Output the [x, y] coordinate of the center of the cell containing the given text.  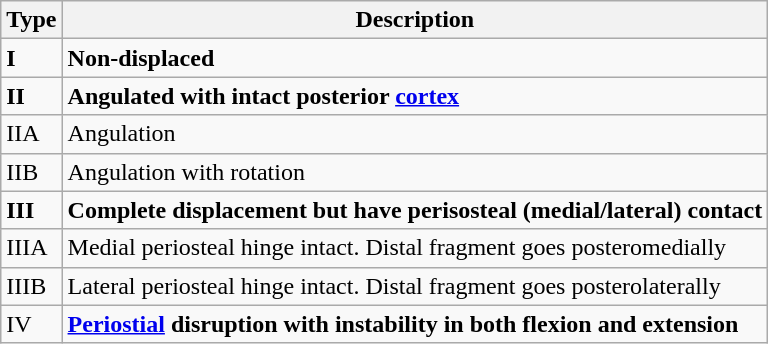
IIIB [32, 286]
Periostial disruption with instability in both flexion and extension [415, 324]
IIIA [32, 248]
Non-displaced [415, 58]
I [32, 58]
IV [32, 324]
IIA [32, 134]
Lateral periosteal hinge intact. Distal fragment goes posterolaterally [415, 286]
IIB [32, 172]
II [32, 96]
Angulated with intact posterior cortex [415, 96]
Medial periosteal hinge intact. Distal fragment goes posteromedially [415, 248]
Complete displacement but have perisosteal (medial/lateral) contact [415, 210]
Angulation [415, 134]
III [32, 210]
Angulation with rotation [415, 172]
Description [415, 20]
Type [32, 20]
